Determine the (X, Y) coordinate at the center of the cell enclosing the given text.  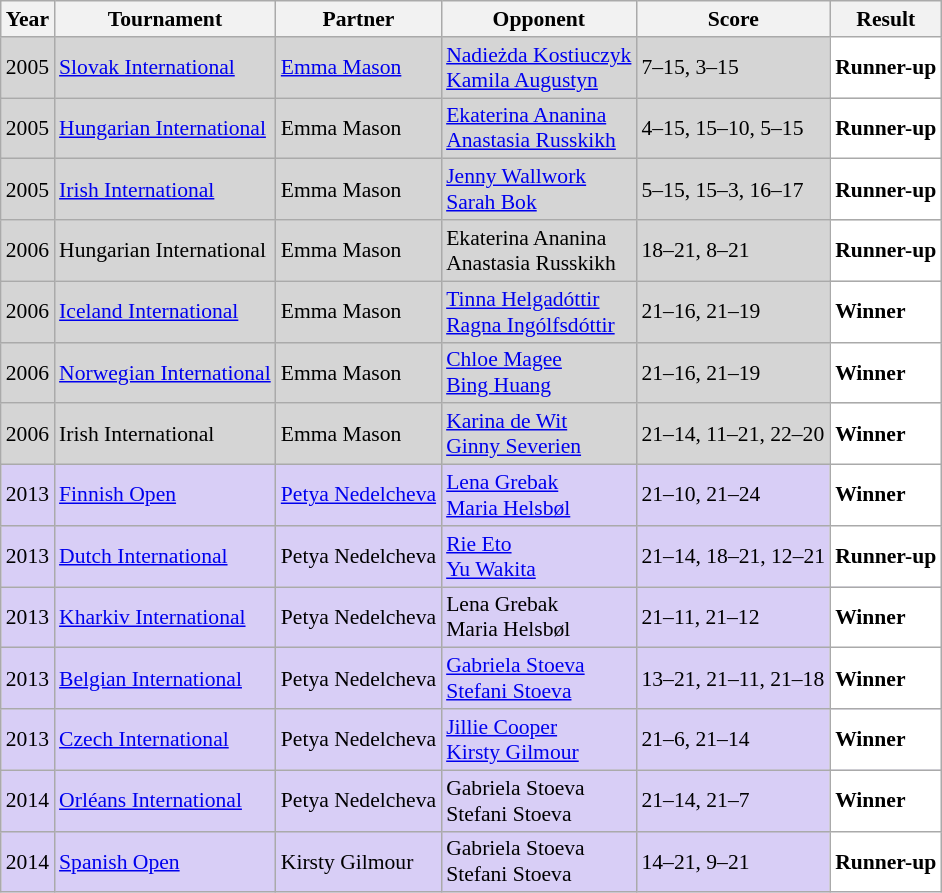
21–10, 21–24 (733, 496)
13–21, 21–11, 21–18 (733, 678)
21–6, 21–14 (733, 740)
Czech International (165, 740)
Iceland International (165, 312)
Rie Eto Yu Wakita (538, 556)
Norwegian International (165, 372)
Slovak International (165, 68)
Chloe Magee Bing Huang (538, 372)
Belgian International (165, 678)
7–15, 3–15 (733, 68)
21–14, 11–21, 22–20 (733, 434)
Tinna Helgadóttir Ragna Ingólfsdóttir (538, 312)
Jenny Wallwork Sarah Bok (538, 190)
21–11, 21–12 (733, 618)
Orléans International (165, 800)
Result (886, 19)
Dutch International (165, 556)
14–21, 9–21 (733, 862)
4–15, 15–10, 5–15 (733, 128)
Spanish Open (165, 862)
Partner (358, 19)
21–14, 21–7 (733, 800)
5–15, 15–3, 16–17 (733, 190)
Opponent (538, 19)
Tournament (165, 19)
Karina de Wit Ginny Severien (538, 434)
18–21, 8–21 (733, 250)
Jillie Cooper Kirsty Gilmour (538, 740)
Finnish Open (165, 496)
21–14, 18–21, 12–21 (733, 556)
Nadieżda Kostiuczyk Kamila Augustyn (538, 68)
Score (733, 19)
Kirsty Gilmour (358, 862)
Year (28, 19)
Kharkiv International (165, 618)
